Output the [X, Y] coordinate of the center of the cell containing the given text.  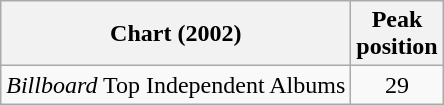
Peakposition [397, 34]
29 [397, 85]
Chart (2002) [176, 34]
Billboard Top Independent Albums [176, 85]
